Return (X, Y) of the center of cell containing provided text 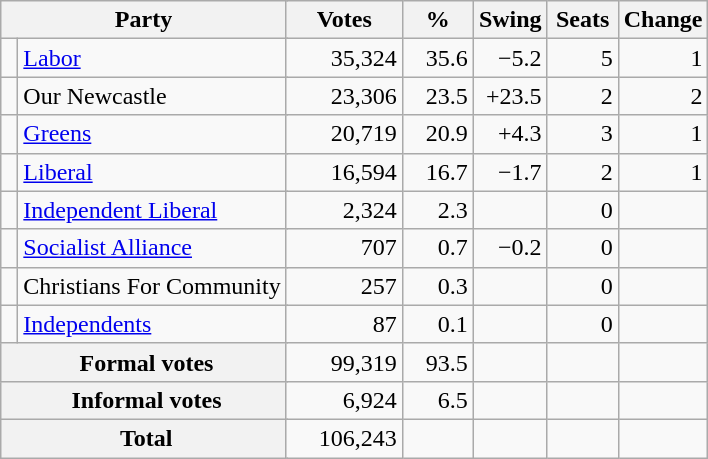
106,243 (344, 438)
99,319 (344, 362)
257 (344, 286)
Christians For Community (152, 286)
Our Newcastle (152, 96)
0.3 (438, 286)
Party (144, 20)
−1.7 (510, 172)
Independent Liberal (152, 210)
16,594 (344, 172)
Seats (582, 20)
5 (582, 58)
−0.2 (510, 248)
20.9 (438, 134)
87 (344, 324)
707 (344, 248)
+23.5 (510, 96)
35,324 (344, 58)
Labor (152, 58)
Formal votes (144, 362)
Votes (344, 20)
Informal votes (144, 400)
% (438, 20)
20,719 (344, 134)
2.3 (438, 210)
Liberal (152, 172)
+4.3 (510, 134)
23.5 (438, 96)
Independents (152, 324)
23,306 (344, 96)
2,324 (344, 210)
6.5 (438, 400)
0.7 (438, 248)
Change (663, 20)
Swing (510, 20)
−5.2 (510, 58)
Total (144, 438)
0.1 (438, 324)
Socialist Alliance (152, 248)
Greens (152, 134)
3 (582, 134)
35.6 (438, 58)
6,924 (344, 400)
93.5 (438, 362)
16.7 (438, 172)
